Determine the (X, Y) coordinate at the center of the cell enclosing the given text.  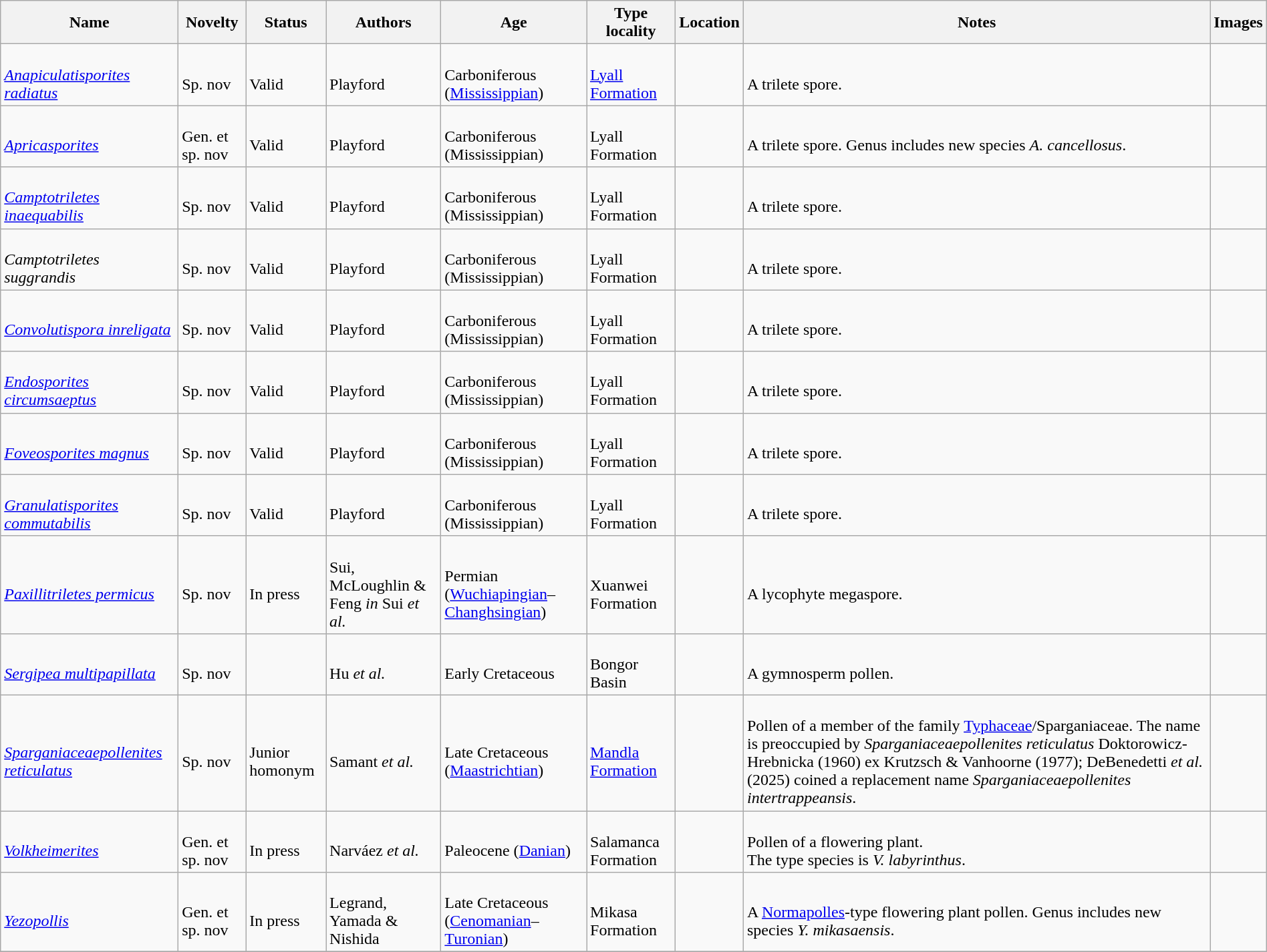
Granulatisporites commutabilis (90, 505)
A gymnosperm pollen. (976, 664)
A lycophyte megaspore. (976, 585)
Name (90, 23)
Samant et al. (384, 752)
Anapiculatisporites radiatus (90, 75)
Type locality (631, 23)
Foveosporites magnus (90, 444)
Legrand, Yamada & Nishida (384, 913)
Images (1239, 23)
Authors (384, 23)
Sparganiaceaepollenites reticulatus (90, 752)
Age (514, 23)
Junior homonym (286, 752)
Paleocene (Danian) (514, 842)
Late Cretaceous (Maastrichtian) (514, 752)
Novelty (213, 23)
Early Cretaceous (514, 664)
Mandla Formation (631, 752)
Yezopollis (90, 913)
Camptotriletes inaequabilis (90, 198)
Late Cretaceous (Cenomanian–Turonian) (514, 913)
A Normapolles-type flowering plant pollen. Genus includes new species Y. mikasaensis. (976, 913)
Notes (976, 23)
Endosporites circumsaeptus (90, 382)
Paxillitriletes permicus (90, 585)
Hu et al. (384, 664)
Convolutispora inreligata (90, 321)
Pollen of a flowering plant. The type species is V. labyrinthus. (976, 842)
Xuanwei Formation (631, 585)
Sergipea multipapillata (90, 664)
A trilete spore. Genus includes new species A. cancellosus. (976, 136)
Bongor Basin (631, 664)
Apricasporites (90, 136)
Location (710, 23)
Volkheimerites (90, 842)
Salamanca Formation (631, 842)
Mikasa Formation (631, 913)
Camptotriletes suggrandis (90, 259)
Sui, McLoughlin & Feng in Sui et al. (384, 585)
Status (286, 23)
Permian (Wuchiapingian–Changhsingian) (514, 585)
Narváez et al. (384, 842)
